From the cell containing the given text, extract its center point as (x, y) coordinate. 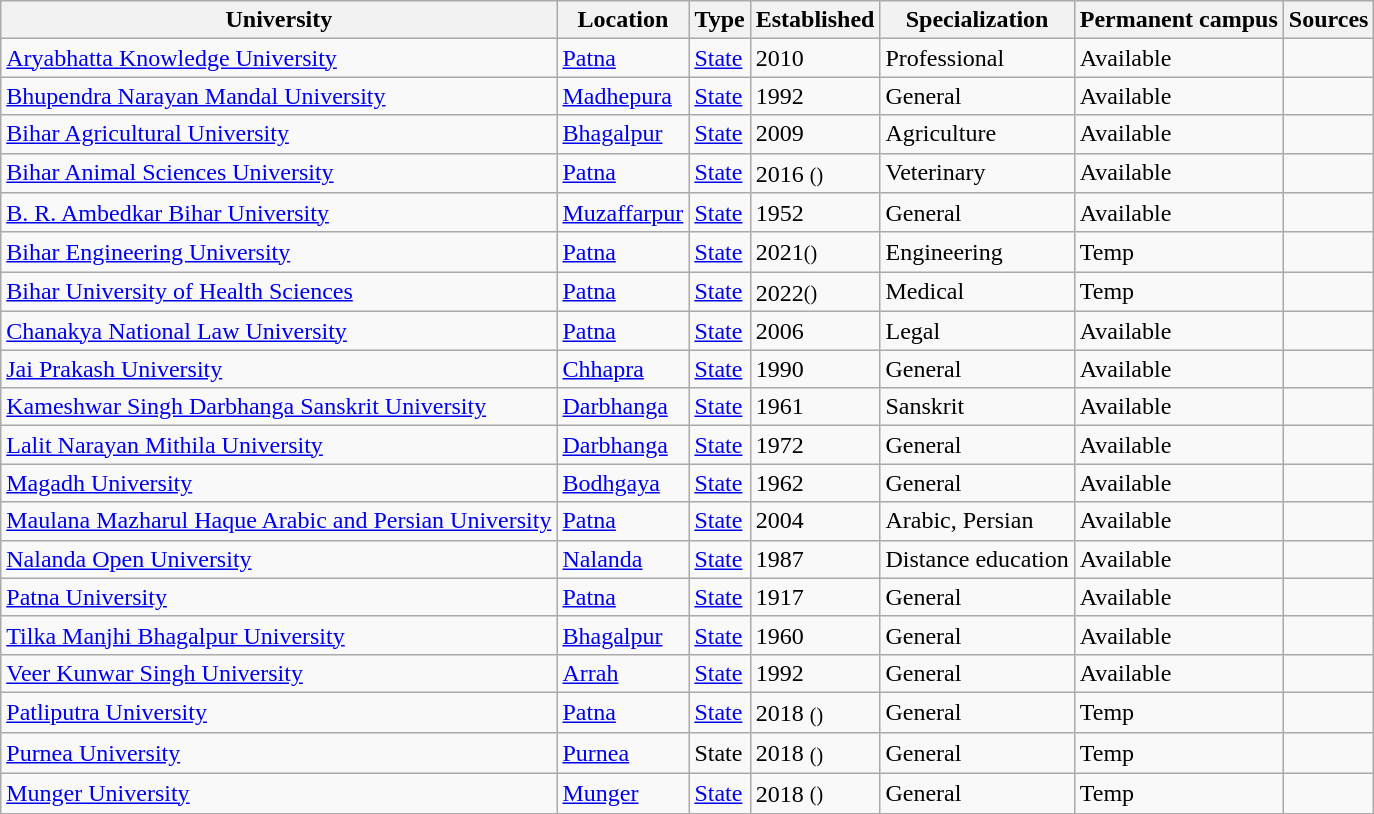
1987 (815, 559)
Purnea (623, 753)
Bhupendra Narayan Mandal University (279, 96)
B. R. Ambedkar Bihar University (279, 212)
2006 (815, 331)
Tilka Manjhi Bhagalpur University (279, 635)
2022() (815, 292)
Munger University (279, 793)
Bihar Engineering University (279, 251)
Established (815, 20)
Bihar Animal Sciences University (279, 173)
Veterinary (977, 173)
Muzaffarpur (623, 212)
Engineering (977, 251)
Kameshwar Singh Darbhanga Sanskrit University (279, 407)
2016 () (815, 173)
Chhapra (623, 369)
2004 (815, 521)
Agriculture (977, 134)
Patna University (279, 597)
Madhepura (623, 96)
Maulana Mazharul Haque Arabic and Persian University (279, 521)
Magadh University (279, 483)
2009 (815, 134)
1961 (815, 407)
Arrah (623, 673)
Purnea University (279, 753)
Jai Prakash University (279, 369)
Bihar University of Health Sciences (279, 292)
1990 (815, 369)
Bodhgaya (623, 483)
Location (623, 20)
Legal (977, 331)
Veer Kunwar Singh University (279, 673)
2010 (815, 58)
Lalit Narayan Mithila University (279, 445)
Type (720, 20)
Specialization (977, 20)
Nalanda (623, 559)
Permanent campus (1178, 20)
1962 (815, 483)
University (279, 20)
Distance education (977, 559)
Arabic, Persian (977, 521)
1972 (815, 445)
Sanskrit (977, 407)
Aryabhatta Knowledge University (279, 58)
Nalanda Open University (279, 559)
1960 (815, 635)
1917 (815, 597)
Bihar Agricultural University (279, 134)
Chanakya National Law University (279, 331)
Patliputra University (279, 712)
Munger (623, 793)
Sources (1328, 20)
Professional (977, 58)
Medical (977, 292)
2021() (815, 251)
1952 (815, 212)
